Scan for the cell matching the given text and deliver its [X, Y] coordinate at center. 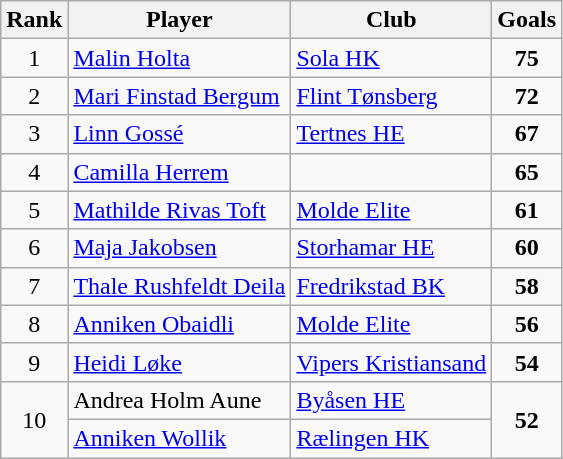
Heidi Løke [180, 362]
Andrea Holm Aune [180, 400]
9 [34, 362]
Rælingen HK [392, 438]
Thale Rushfeldt Deila [180, 286]
56 [527, 324]
1 [34, 58]
58 [527, 286]
Anniken Obaidli [180, 324]
5 [34, 210]
6 [34, 248]
52 [527, 419]
72 [527, 96]
Anniken Wollik [180, 438]
2 [34, 96]
67 [527, 134]
Malin Holta [180, 58]
Mathilde Rivas Toft [180, 210]
10 [34, 419]
7 [34, 286]
Tertnes HE [392, 134]
Flint Tønsberg [392, 96]
Player [180, 20]
Rank [34, 20]
Linn Gossé [180, 134]
61 [527, 210]
8 [34, 324]
Mari Finstad Bergum [180, 96]
Fredrikstad BK [392, 286]
75 [527, 58]
Vipers Kristiansand [392, 362]
Byåsen HE [392, 400]
60 [527, 248]
Storhamar HE [392, 248]
Club [392, 20]
4 [34, 172]
Camilla Herrem [180, 172]
Sola HK [392, 58]
54 [527, 362]
3 [34, 134]
Maja Jakobsen [180, 248]
65 [527, 172]
Goals [527, 20]
